Provide the [X, Y] coordinate of the cell's center where the given text is located.  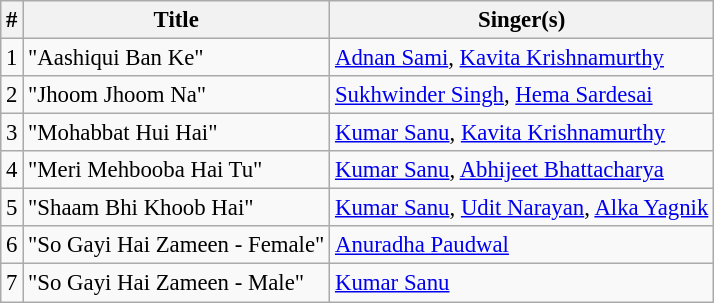
5 [12, 208]
Kumar Sanu, Abhijeet Bhattacharya [522, 170]
6 [12, 245]
2 [12, 95]
Singer(s) [522, 20]
Kumar Sanu [522, 283]
"So Gayi Hai Zameen - Female" [176, 245]
"Jhoom Jhoom Na" [176, 95]
"Shaam Bhi Khoob Hai" [176, 208]
Title [176, 20]
"So Gayi Hai Zameen - Male" [176, 283]
1 [12, 58]
Kumar Sanu, Udit Narayan, Alka Yagnik [522, 208]
"Aashiqui Ban Ke" [176, 58]
Anuradha Paudwal [522, 245]
Adnan Sami, Kavita Krishnamurthy [522, 58]
# [12, 20]
"Mohabbat Hui Hai" [176, 133]
"Meri Mehbooba Hai Tu" [176, 170]
4 [12, 170]
Kumar Sanu, Kavita Krishnamurthy [522, 133]
7 [12, 283]
3 [12, 133]
Sukhwinder Singh, Hema Sardesai [522, 95]
